For the text-containing cell, return its midpoint in [X, Y] coordinate format. 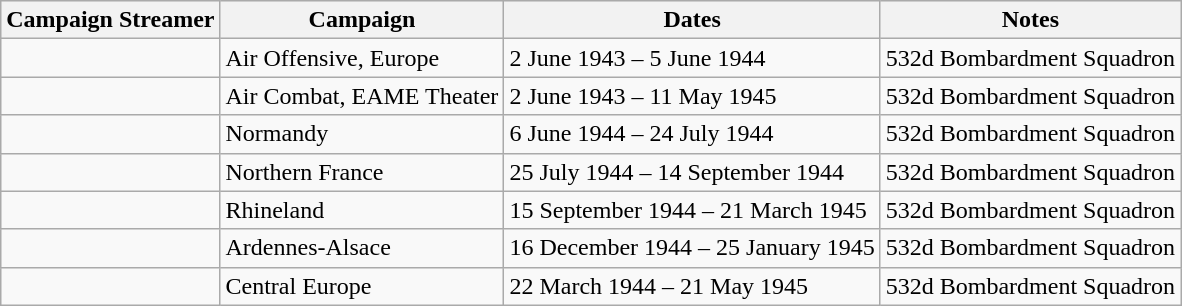
Air Offensive, Europe [362, 58]
Northern France [362, 172]
Normandy [362, 134]
Air Combat, EAME Theater [362, 96]
22 March 1944 – 21 May 1945 [692, 286]
Campaign [362, 20]
Campaign Streamer [110, 20]
Notes [1030, 20]
6 June 1944 – 24 July 1944 [692, 134]
2 June 1943 – 5 June 1944 [692, 58]
25 July 1944 – 14 September 1944 [692, 172]
15 September 1944 – 21 March 1945 [692, 210]
Rhineland [362, 210]
Central Europe [362, 286]
2 June 1943 – 11 May 1945 [692, 96]
16 December 1944 – 25 January 1945 [692, 248]
Dates [692, 20]
Ardennes-Alsace [362, 248]
